Return (X, Y) of the center of cell containing provided text 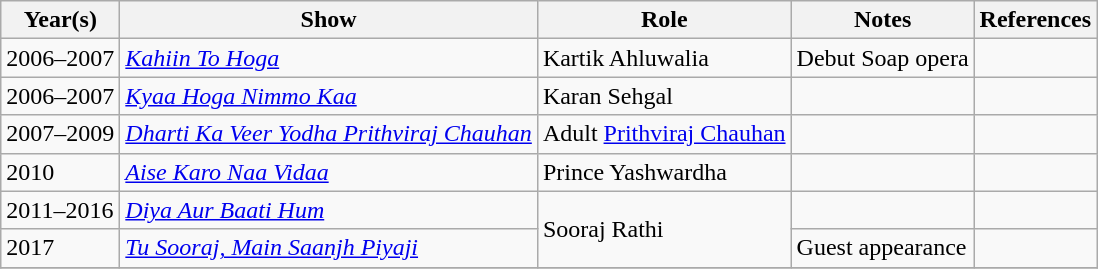
Sooraj Rathi (664, 229)
Tu Sooraj, Main Saanjh Piyaji (329, 248)
Kyaa Hoga Nimmo Kaa (329, 96)
References (1036, 20)
2017 (60, 248)
Role (664, 20)
Year(s) (60, 20)
Show (329, 20)
Dharti Ka Veer Yodha Prithviraj Chauhan (329, 134)
Kartik Ahluwalia (664, 58)
2007–2009 (60, 134)
Debut Soap opera (882, 58)
Guest appearance (882, 248)
Notes (882, 20)
Aise Karo Naa Vidaa (329, 172)
Prince Yashwardha (664, 172)
Adult Prithviraj Chauhan (664, 134)
Karan Sehgal (664, 96)
Diya Aur Baati Hum (329, 210)
2011–2016 (60, 210)
2010 (60, 172)
Kahiin To Hoga (329, 58)
